Provide the (X, Y) coordinate of the cell's center where the given text is located.  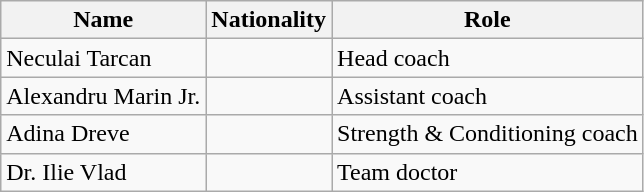
Nationality (269, 20)
Team doctor (488, 172)
Head coach (488, 58)
Adina Dreve (104, 134)
Name (104, 20)
Strength & Conditioning coach (488, 134)
Role (488, 20)
Dr. Ilie Vlad (104, 172)
Neculai Tarcan (104, 58)
Assistant coach (488, 96)
Alexandru Marin Jr. (104, 96)
